Find where the given text appears and provide that cell's center as [x, y] coordinate. 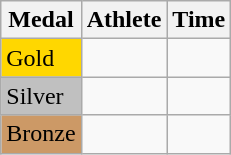
Silver [41, 96]
Gold [41, 58]
Bronze [41, 134]
Time [199, 20]
Athlete [124, 20]
Medal [41, 20]
